Detect which cell encompasses the target text, then output its [X, Y] center coordinate. 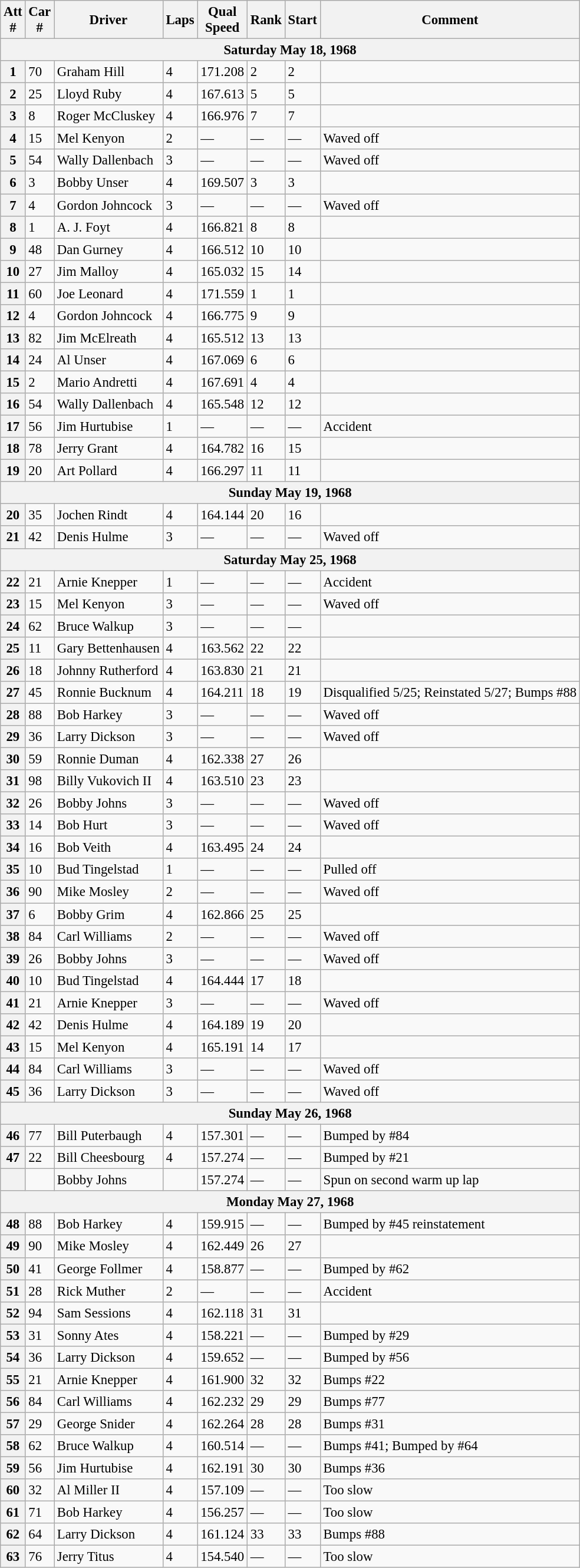
163.830 [223, 670]
Bumped by #29 [450, 1335]
Driver [108, 20]
Lloyd Ruby [108, 94]
63 [13, 1557]
158.877 [223, 1269]
A. J. Foyt [108, 227]
64 [40, 1534]
98 [40, 781]
Comment [450, 20]
Bumped by #56 [450, 1358]
Rick Muther [108, 1291]
Ronnie Bucknum [108, 693]
57 [13, 1424]
52 [13, 1313]
34 [13, 848]
Al Miller II [108, 1490]
47 [13, 1158]
37 [13, 914]
Jochen Rindt [108, 515]
167.069 [223, 360]
Car# [40, 20]
Rank [266, 20]
77 [40, 1136]
165.512 [223, 338]
164.144 [223, 515]
40 [13, 980]
160.514 [223, 1446]
Billy Vukovich II [108, 781]
Art Pollard [108, 471]
162.338 [223, 759]
Sunday May 26, 1968 [290, 1114]
Jerry Titus [108, 1557]
Bobby Unser [108, 183]
94 [40, 1313]
157.109 [223, 1490]
Start [302, 20]
Bill Puterbaugh [108, 1136]
Bumped by #45 reinstatement [450, 1224]
Bobby Grim [108, 914]
38 [13, 936]
161.124 [223, 1534]
76 [40, 1557]
163.495 [223, 848]
70 [40, 72]
166.512 [223, 249]
Saturday May 25, 1968 [290, 559]
46 [13, 1136]
166.976 [223, 116]
171.559 [223, 294]
165.548 [223, 404]
159.915 [223, 1224]
Disqualified 5/25; Reinstated 5/27; Bumps #88 [450, 693]
162.449 [223, 1247]
Sam Sessions [108, 1313]
Bumps #36 [450, 1468]
Sunday May 19, 1968 [290, 493]
Spun on second warm up lap [450, 1180]
162.118 [223, 1313]
165.191 [223, 1047]
50 [13, 1269]
58 [13, 1446]
Joe Leonard [108, 294]
Bumps #77 [450, 1402]
162.232 [223, 1402]
156.257 [223, 1513]
53 [13, 1335]
164.444 [223, 980]
157.301 [223, 1136]
Pulled off [450, 869]
Sonny Ates [108, 1335]
55 [13, 1379]
39 [13, 958]
82 [40, 338]
Bumped by #62 [450, 1269]
171.208 [223, 72]
Jim McElreath [108, 338]
Mario Andretti [108, 382]
Laps [180, 20]
Bumped by #84 [450, 1136]
166.297 [223, 471]
159.652 [223, 1358]
162.866 [223, 914]
71 [40, 1513]
169.507 [223, 183]
Jerry Grant [108, 449]
George Snider [108, 1424]
Roger McCluskey [108, 116]
Att# [13, 20]
167.691 [223, 382]
43 [13, 1047]
166.821 [223, 227]
Saturday May 18, 1968 [290, 50]
44 [13, 1069]
Bob Hurt [108, 825]
Bumps #88 [450, 1534]
Gary Bettenhausen [108, 648]
165.032 [223, 271]
George Follmer [108, 1269]
163.562 [223, 648]
Bumps #31 [450, 1424]
Bob Veith [108, 848]
164.782 [223, 449]
162.191 [223, 1468]
QualSpeed [223, 20]
Bumped by #21 [450, 1158]
51 [13, 1291]
166.775 [223, 316]
163.510 [223, 781]
158.221 [223, 1335]
Bill Cheesbourg [108, 1158]
Monday May 27, 1968 [290, 1202]
Al Unser [108, 360]
49 [13, 1247]
154.540 [223, 1557]
Graham Hill [108, 72]
164.211 [223, 693]
161.900 [223, 1379]
Ronnie Duman [108, 759]
Dan Gurney [108, 249]
Johnny Rutherford [108, 670]
164.189 [223, 1025]
78 [40, 449]
Jim Malloy [108, 271]
162.264 [223, 1424]
61 [13, 1513]
Bumps #22 [450, 1379]
167.613 [223, 94]
Bumps #41; Bumped by #64 [450, 1446]
